Return the [x, y] coordinate for the center point of the cell that contains the specified text.  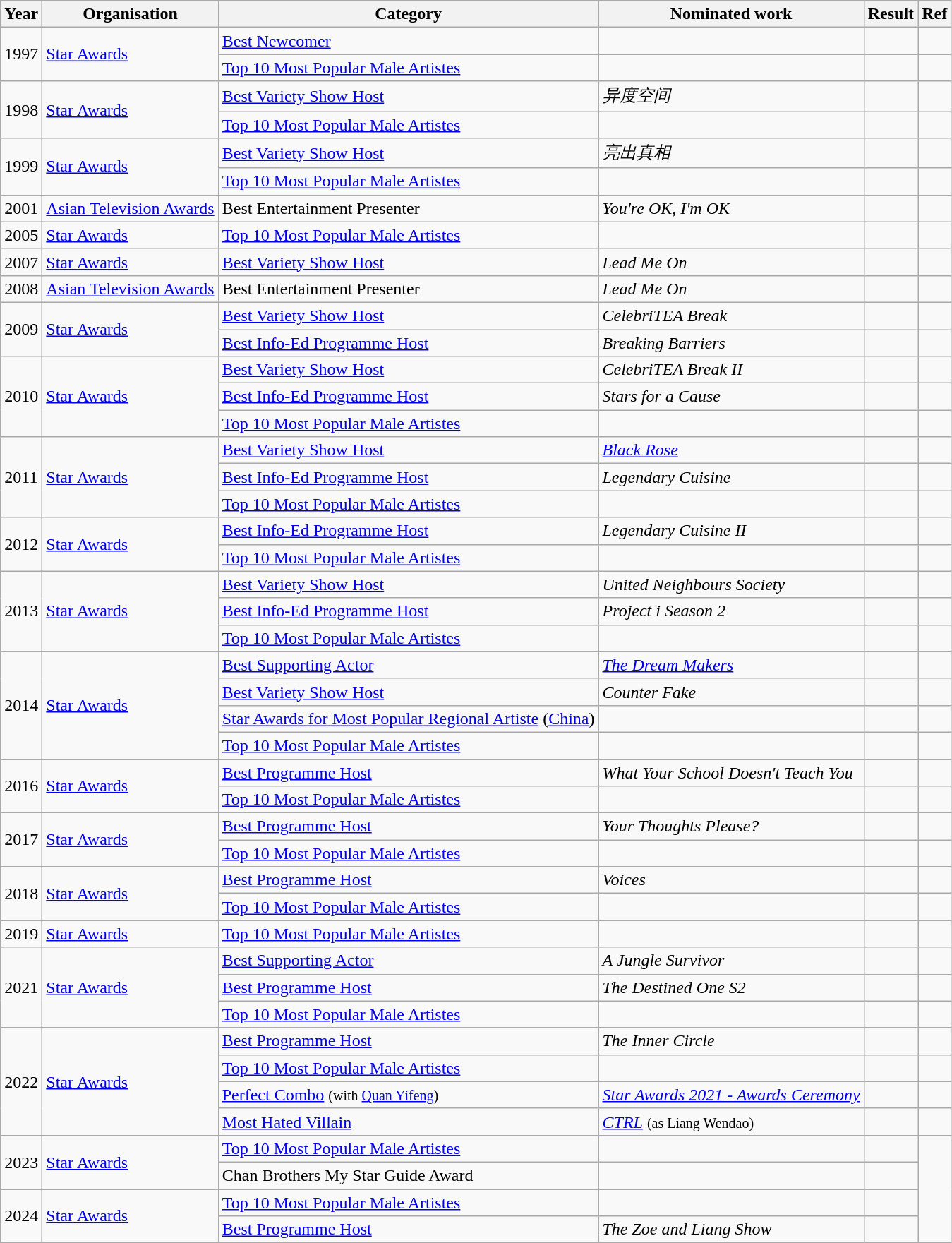
亮出真相 [731, 154]
Perfect Combo (with Quan Yifeng) [408, 1095]
2021 [21, 987]
Chan Brothers My Star Guide Award [408, 1175]
A Jungle Survivor [731, 961]
Counter Fake [731, 692]
2024 [21, 1215]
Legendary Cuisine II [731, 531]
Category [408, 14]
Breaking Barriers [731, 342]
Nominated work [731, 14]
Legendary Cuisine [731, 477]
Project i Season 2 [731, 611]
CelebriTEA Break II [731, 370]
2017 [21, 840]
Organisation [130, 14]
Most Hated Villain [408, 1122]
Stars for a Cause [731, 397]
异度空间 [731, 96]
1998 [21, 110]
2001 [21, 208]
Star Awards for Most Popular Regional Artiste (China) [408, 719]
2007 [21, 262]
You're OK, I'm OK [731, 208]
2010 [21, 397]
Star Awards 2021 - Awards Ceremony [731, 1095]
Best Newcomer [408, 41]
2013 [21, 611]
2012 [21, 544]
2008 [21, 289]
Year [21, 14]
2014 [21, 705]
2009 [21, 329]
2019 [21, 934]
Result [891, 14]
2022 [21, 1081]
2011 [21, 477]
Ref [934, 14]
1997 [21, 54]
The Dream Makers [731, 665]
United Neighbours Society [731, 584]
Voices [731, 880]
The Destined One S2 [731, 987]
CTRL (as Liang Wendao) [731, 1122]
2018 [21, 894]
CelebriTEA Break [731, 316]
Black Rose [731, 450]
Your Thoughts Please? [731, 827]
2023 [21, 1162]
2016 [21, 786]
2005 [21, 235]
What Your School Doesn't Teach You [731, 773]
1999 [21, 167]
The Inner Circle [731, 1041]
The Zoe and Liang Show [731, 1230]
